Return the (X, Y) coordinate for the center point of the cell that contains the specified text.  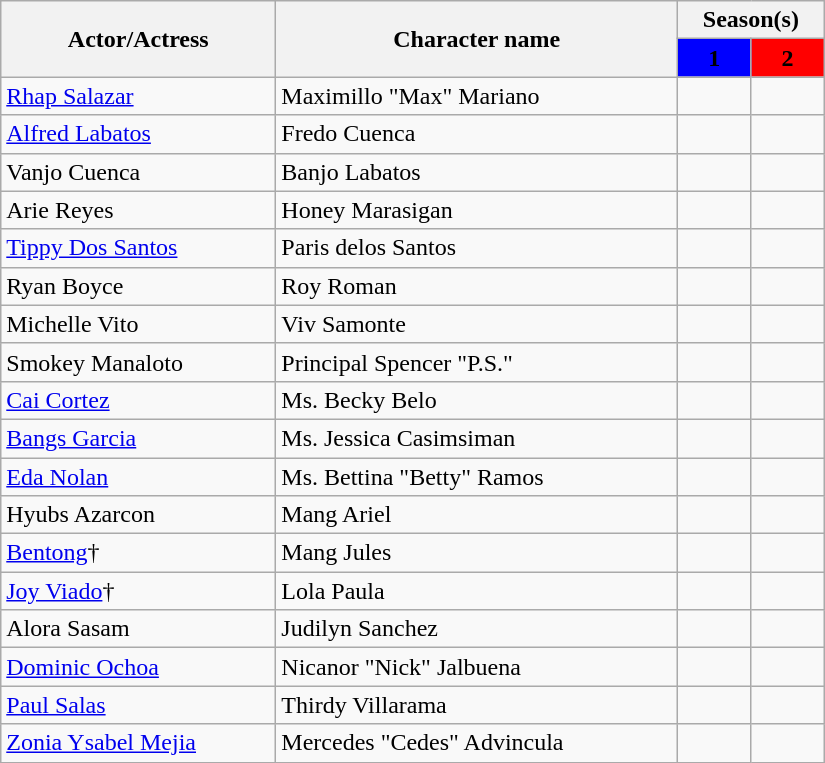
Smokey Manaloto (138, 362)
Season(s) (752, 20)
Fredo Cuenca (477, 134)
Hyubs Azarcon (138, 515)
Ms. Bettina "Betty" Ramos (477, 477)
Vanjo Cuenca (138, 172)
Mang Jules (477, 553)
2 (788, 58)
Cai Cortez (138, 400)
Arie Reyes (138, 210)
Bangs Garcia (138, 438)
Maximillo "Max" Mariano (477, 96)
1 (714, 58)
Mang Ariel (477, 515)
Paris delos Santos (477, 248)
Tippy Dos Santos (138, 248)
Lola Paula (477, 591)
Ms. Becky Belo (477, 400)
Roy Roman (477, 286)
Eda Nolan (138, 477)
Thirdy Villarama (477, 705)
Judilyn Sanchez (477, 629)
Nicanor "Nick" Jalbuena (477, 667)
Actor/Actress (138, 39)
Paul Salas (138, 705)
Bentong† (138, 553)
Dominic Ochoa (138, 667)
Honey Marasigan (477, 210)
Joy Viado† (138, 591)
Alfred Labatos (138, 134)
Rhap Salazar (138, 96)
Character name (477, 39)
Zonia Ysabel Mejia (138, 743)
Mercedes "Cedes" Advincula (477, 743)
Ms. Jessica Casimsiman (477, 438)
Ryan Boyce (138, 286)
Viv Samonte (477, 324)
Banjo Labatos (477, 172)
Principal Spencer "P.S." (477, 362)
Michelle Vito (138, 324)
Alora Sasam (138, 629)
